From the cell containing the given text, extract its center point as [x, y] coordinate. 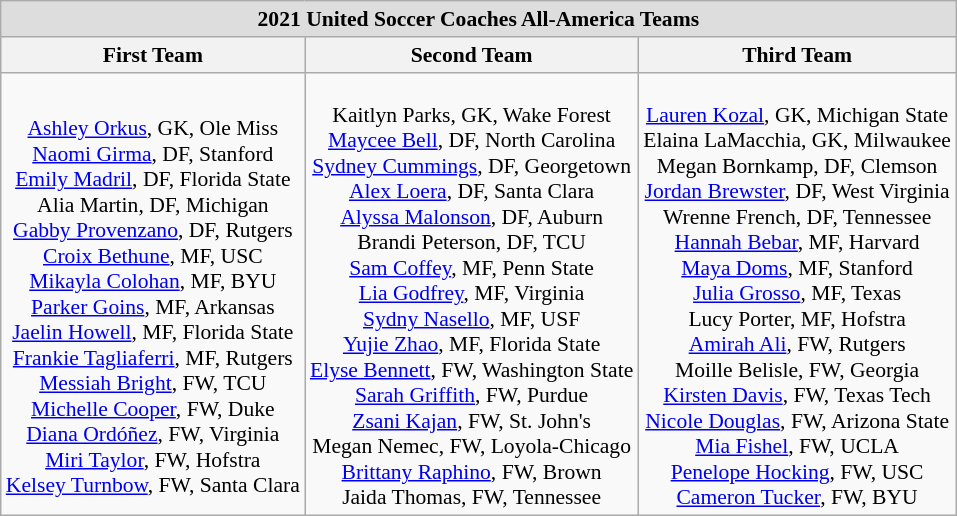
First Team [153, 55]
Second Team [472, 55]
2021 United Soccer Coaches All-America Teams [478, 19]
Third Team [797, 55]
